For the text-containing cell, return its midpoint in [x, y] coordinate format. 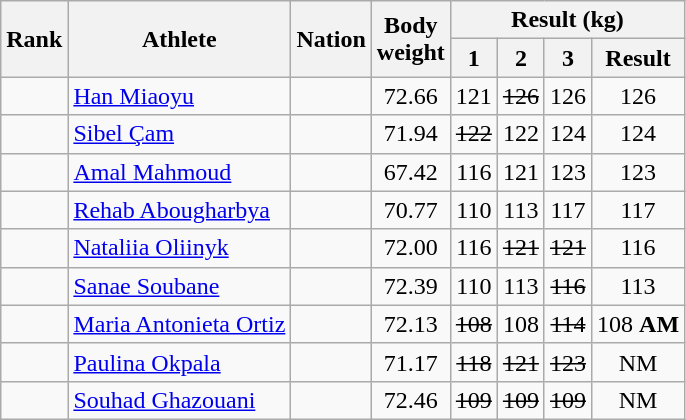
67.42 [410, 172]
114 [568, 324]
72.00 [410, 248]
72.13 [410, 324]
70.77 [410, 210]
Rank [34, 39]
Han Miaoyu [180, 96]
Result [638, 58]
Result (kg) [567, 20]
Paulina Okpala [180, 362]
Nataliia Oliinyk [180, 248]
72.39 [410, 286]
2 [520, 58]
Maria Antonieta Ortiz [180, 324]
1 [474, 58]
Sanae Soubane [180, 286]
Souhad Ghazouani [180, 400]
118 [474, 362]
71.17 [410, 362]
Nation [331, 39]
Amal Mahmoud [180, 172]
Bodyweight [410, 39]
72.66 [410, 96]
108 AM [638, 324]
Sibel Çam [180, 134]
71.94 [410, 134]
72.46 [410, 400]
Athlete [180, 39]
Rehab Abougharbya [180, 210]
3 [568, 58]
